Locate the cell with the specified text and output its (X, Y) center coordinate. 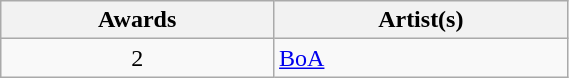
BoA (421, 58)
2 (138, 58)
Artist(s) (421, 20)
Awards (138, 20)
